Scan for the cell matching the given text and deliver its [X, Y] coordinate at center. 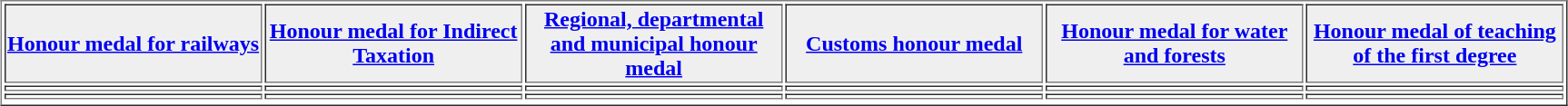
Honour medal of teaching of the first degree [1435, 43]
Honour medal for railways [134, 43]
Honour medal for Indirect Taxation [393, 43]
Customs honour medal [914, 43]
Honour medal for water and forests [1175, 43]
Regional, departmental and municipal honour medal [654, 43]
